Scan for the cell matching the given text and deliver its (x, y) coordinate at center. 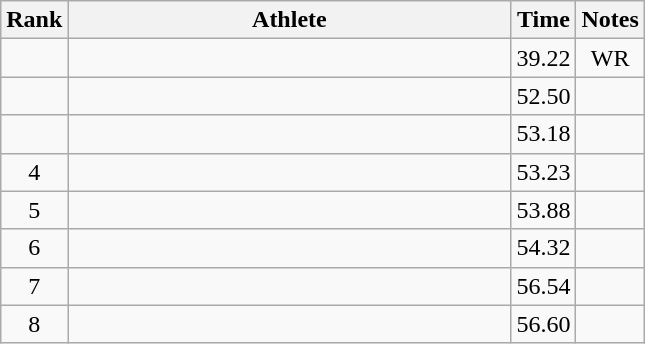
7 (34, 286)
Rank (34, 20)
4 (34, 172)
5 (34, 210)
8 (34, 324)
Time (544, 20)
Athlete (290, 20)
56.60 (544, 324)
39.22 (544, 58)
6 (34, 248)
WR (610, 58)
56.54 (544, 286)
54.32 (544, 248)
52.50 (544, 96)
53.88 (544, 210)
53.23 (544, 172)
53.18 (544, 134)
Notes (610, 20)
